Extract the [x, y] coordinate from the center of the cell holding the provided text.  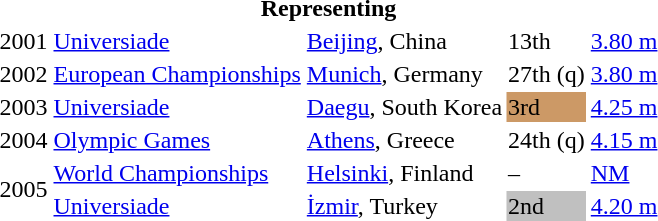
2nd [547, 206]
Athens, Greece [404, 140]
Beijing, China [404, 41]
Munich, Germany [404, 74]
13th [547, 41]
European Championships [177, 74]
World Championships [177, 173]
Daegu, South Korea [404, 107]
3rd [547, 107]
Olympic Games [177, 140]
İzmir, Turkey [404, 206]
27th (q) [547, 74]
Helsinki, Finland [404, 173]
24th (q) [547, 140]
– [547, 173]
